From the cell containing the given text, extract its center point as (X, Y) coordinate. 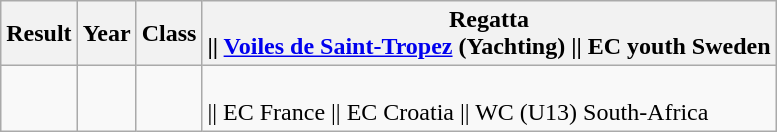
|| EC France || EC Croatia || WC (U13) South-Africa (489, 98)
Regatta || Voiles de Saint-Tropez (Yachting) || EC youth Sweden (489, 34)
Class (169, 34)
Year (106, 34)
Result (39, 34)
